Find where the given text appears and provide that cell's center as (X, Y) coordinate. 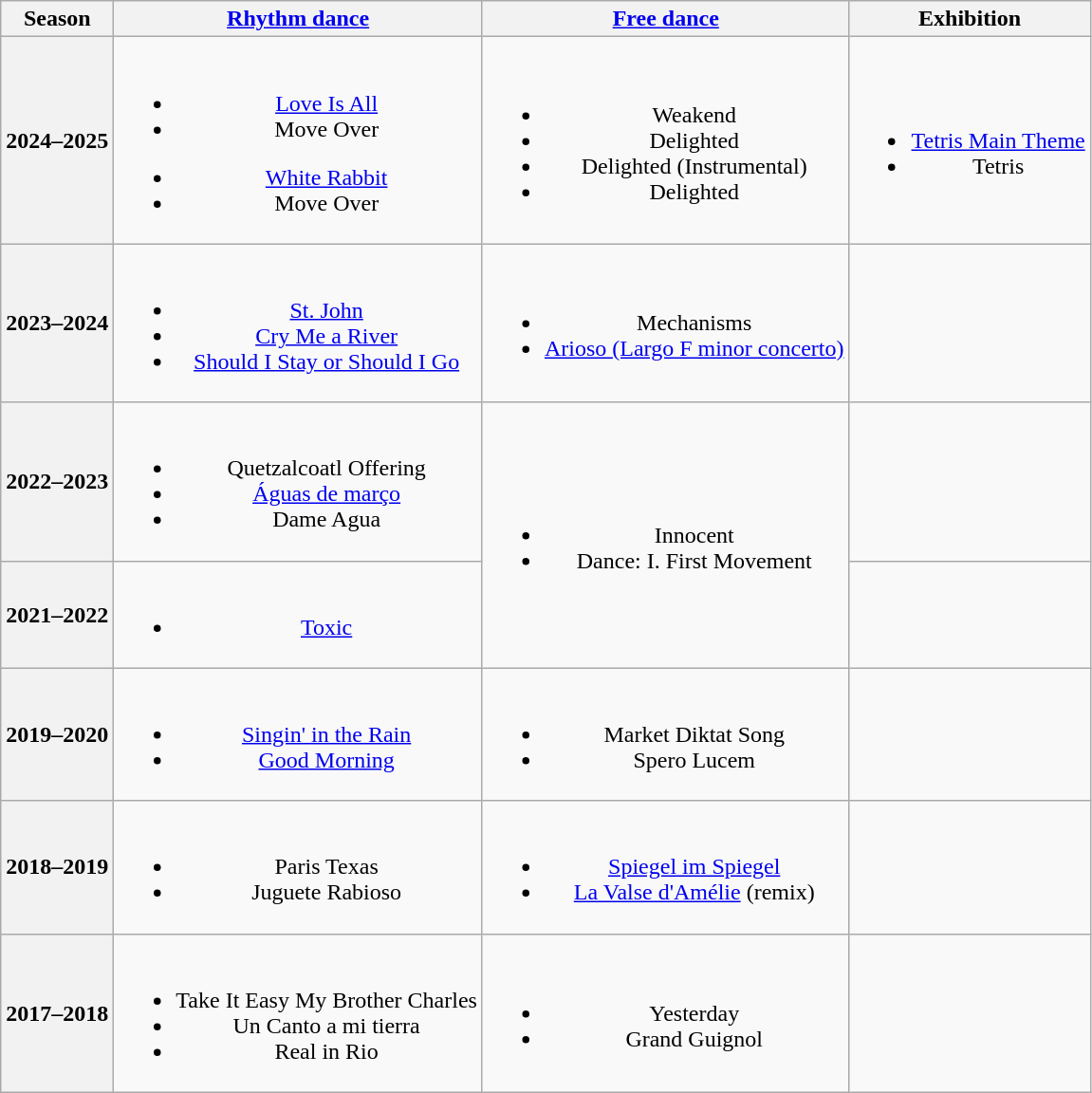
Market Diktat Song Spero Lucem (666, 734)
Love Is All Move Over White Rabbit Move Over (298, 140)
2023–2024 (57, 323)
Paris Texas Juguete Rabioso (298, 867)
Yesterday Grand Guignol (666, 1013)
Tetris Main Theme Tetris (970, 140)
St. JohnCry Me a River Should I Stay or Should I Go (298, 323)
2019–2020 (57, 734)
Take It Easy My Brother Charles Un Canto a mi tierra Real in Rio (298, 1013)
Innocent Dance: I. First Movement (666, 535)
2022–2023 (57, 482)
Toxic (298, 615)
2024–2025 (57, 140)
2021–2022 (57, 615)
Exhibition (970, 19)
Free dance (666, 19)
Quetzalcoatl Offering Águas de março Dame Agua (298, 482)
2017–2018 (57, 1013)
Season (57, 19)
Singin' in the Rain Good Morning (298, 734)
2018–2019 (57, 867)
Spiegel im Spiegel La Valse d'Amélie (remix) (666, 867)
Rhythm dance (298, 19)
Mechanisms Arioso (Largo F minor concerto) (666, 323)
WeakendDelightedDelighted (Instrumental)Delighted (666, 140)
